From the cell containing the given text, extract its center point as (x, y) coordinate. 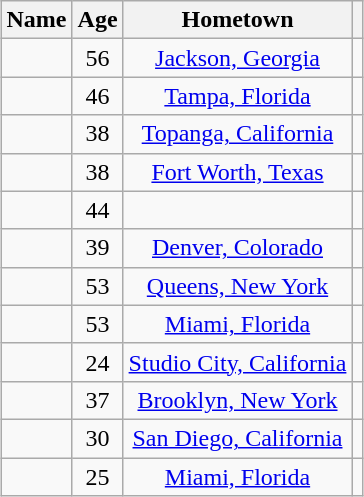
44 (98, 210)
Name (36, 20)
Topanga, California (238, 134)
25 (98, 477)
Fort Worth, Texas (238, 172)
37 (98, 400)
San Diego, California (238, 438)
46 (98, 96)
39 (98, 248)
Denver, Colorado (238, 248)
Brooklyn, New York (238, 400)
Tampa, Florida (238, 96)
30 (98, 438)
Age (98, 20)
Queens, New York (238, 286)
Jackson, Georgia (238, 58)
Hometown (238, 20)
56 (98, 58)
Studio City, California (238, 362)
24 (98, 362)
